Detect which cell encompasses the target text, then output its (X, Y) center coordinate. 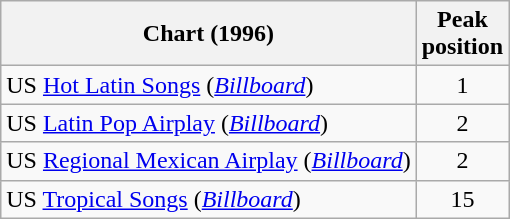
1 (462, 85)
US Latin Pop Airplay (Billboard) (208, 123)
US Hot Latin Songs (Billboard) (208, 85)
US Tropical Songs (Billboard) (208, 199)
15 (462, 199)
Chart (1996) (208, 34)
Peakposition (462, 34)
US Regional Mexican Airplay (Billboard) (208, 161)
